Locate the cell with the specified text and output its (X, Y) center coordinate. 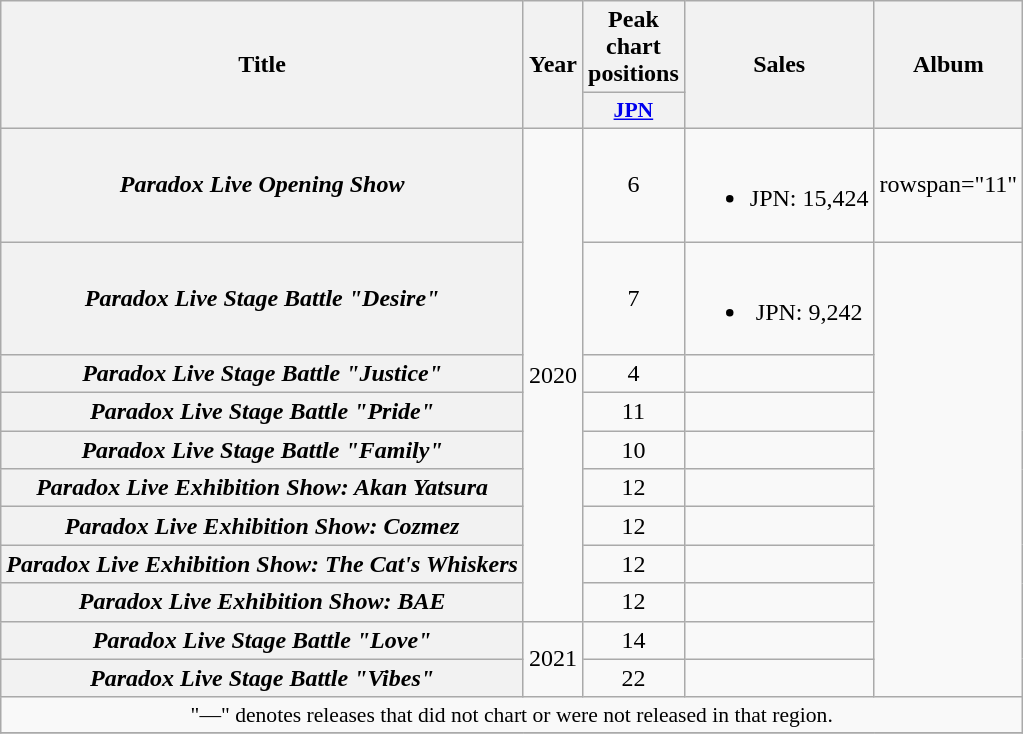
"—" denotes releases that did not chart or were not released in that region. (512, 715)
rowspan="11" (948, 184)
Year (552, 65)
4 (634, 374)
2021 (552, 659)
Paradox Live Stage Battle "Family" (262, 450)
Paradox Live Stage Battle "Justice" (262, 374)
Paradox Live Exhibition Show: Akan Yatsura (262, 488)
Paradox Live Opening Show (262, 184)
14 (634, 640)
Paradox Live Stage Battle "Desire" (262, 298)
Paradox Live Exhibition Show: Cozmez (262, 526)
Paradox Live Exhibition Show: BAE (262, 602)
Sales (779, 65)
JPN (634, 111)
7 (634, 298)
JPN: 9,242 (779, 298)
Paradox Live Stage Battle "Love" (262, 640)
JPN: 15,424 (779, 184)
Title (262, 65)
Paradox Live Stage Battle "Pride" (262, 412)
Album (948, 65)
Paradox Live Exhibition Show: The Cat's Whiskers (262, 564)
Peak chart positions (634, 47)
11 (634, 412)
22 (634, 678)
2020 (552, 374)
Paradox Live Stage Battle "Vibes" (262, 678)
6 (634, 184)
10 (634, 450)
